Capture the cell that displays the provided text and extract its (X, Y) central coordinate. 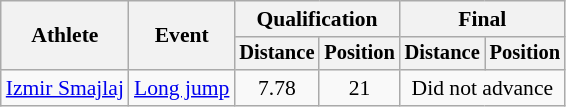
Athlete (65, 36)
Qualification (316, 19)
Did not advance (482, 88)
7.78 (276, 88)
Long jump (182, 88)
Izmir Smajlaj (65, 88)
21 (359, 88)
Final (482, 19)
Event (182, 36)
